For the text-containing cell, return its midpoint in [X, Y] coordinate format. 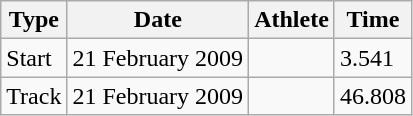
46.808 [372, 96]
Track [34, 96]
Start [34, 58]
Time [372, 20]
Date [158, 20]
Athlete [292, 20]
3.541 [372, 58]
Type [34, 20]
